Identify which cell holds the provided text, then report its [x, y] central coordinate. 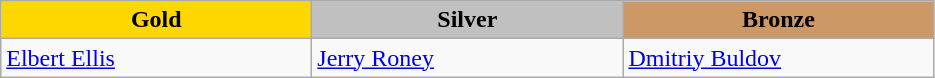
Silver [468, 20]
Jerry Roney [468, 58]
Gold [156, 20]
Bronze [778, 20]
Dmitriy Buldov [778, 58]
Elbert Ellis [156, 58]
